Detect which cell encompasses the target text, then output its (x, y) center coordinate. 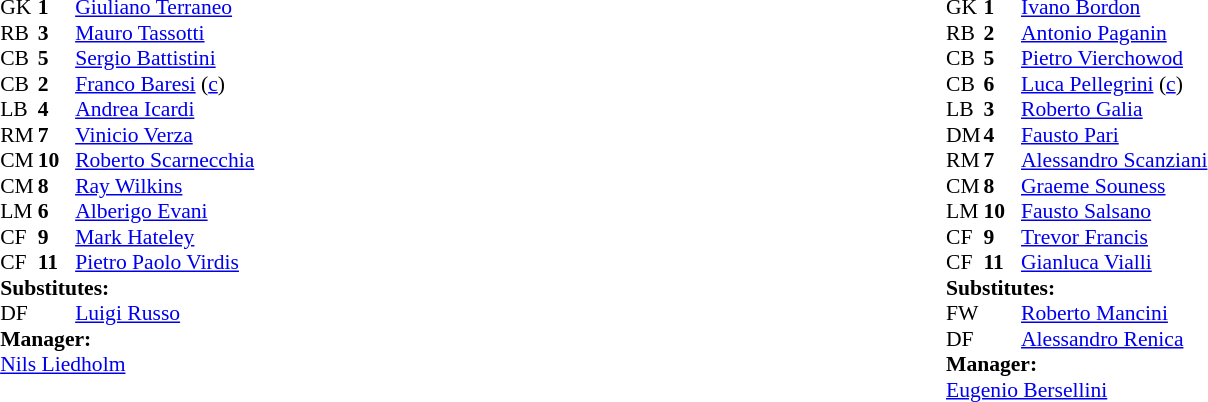
Graeme Souness (1114, 186)
Luca Pellegrini (c) (1114, 84)
Pietro Paolo Virdis (164, 263)
Nils Liedholm (127, 365)
Mauro Tassotti (164, 33)
Roberto Galia (1114, 109)
Antonio Paganin (1114, 33)
Andrea Icardi (164, 109)
Vinicio Verza (164, 135)
Mark Hateley (164, 237)
Alessandro Renica (1114, 339)
FW (965, 313)
Luigi Russo (164, 313)
Trevor Francis (1114, 237)
Alberigo Evani (164, 211)
Roberto Mancini (1114, 313)
Roberto Scarnecchia (164, 161)
Sergio Battistini (164, 59)
Pietro Vierchowod (1114, 59)
Gianluca Vialli (1114, 263)
Fausto Salsano (1114, 211)
DM (965, 135)
Alessandro Scanziani (1114, 161)
Fausto Pari (1114, 135)
Franco Baresi (c) (164, 84)
Ray Wilkins (164, 186)
